Search for the cell housing the specified text and yield its (X, Y) center coordinate. 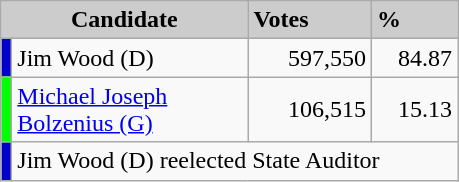
84.87 (414, 58)
Votes (310, 20)
Jim Wood (D) reelected State Auditor (235, 161)
Michael Joseph Bolzenius (G) (130, 110)
Jim Wood (D) (130, 58)
597,550 (310, 58)
106,515 (310, 110)
Candidate (124, 20)
15.13 (414, 110)
% (414, 20)
